Capture the cell that displays the provided text and extract its [x, y] central coordinate. 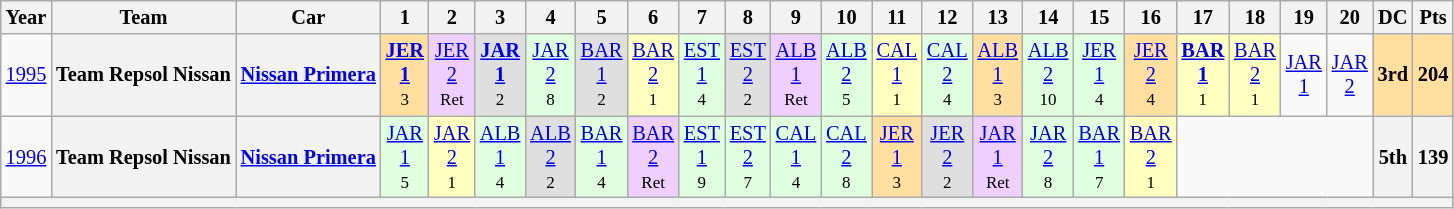
3 [500, 17]
EST14 [702, 75]
9 [796, 17]
JER24 [1151, 75]
Pts [1433, 17]
JAR2 [1350, 75]
ALB14 [500, 157]
EST27 [748, 157]
JER22 [947, 157]
Year [26, 17]
EST19 [702, 157]
JER2Ret [452, 75]
DC [1393, 17]
7 [702, 17]
BAR12 [602, 75]
JAR1 [1304, 75]
2 [452, 17]
ALB210 [1048, 75]
ALB1Ret [796, 75]
139 [1433, 157]
16 [1151, 17]
CAL11 [897, 75]
ALB13 [997, 75]
JAR1Ret [997, 157]
Team [144, 17]
BAR14 [602, 157]
JAR12 [500, 75]
11 [897, 17]
3rd [1393, 75]
14 [1048, 17]
CAL14 [796, 157]
BAR2Ret [653, 157]
204 [1433, 75]
Car [308, 17]
JER14 [1099, 75]
BAR17 [1099, 157]
4 [550, 17]
5th [1393, 157]
1996 [26, 157]
ALB25 [846, 75]
19 [1304, 17]
17 [1204, 17]
18 [1255, 17]
JAR15 [405, 157]
BAR11 [1204, 75]
15 [1099, 17]
10 [846, 17]
20 [1350, 17]
1 [405, 17]
6 [653, 17]
13 [997, 17]
5 [602, 17]
CAL28 [846, 157]
ALB22 [550, 157]
12 [947, 17]
1995 [26, 75]
8 [748, 17]
EST22 [748, 75]
CAL24 [947, 75]
JAR21 [452, 157]
